From the cell containing the given text, extract its center point as (X, Y) coordinate. 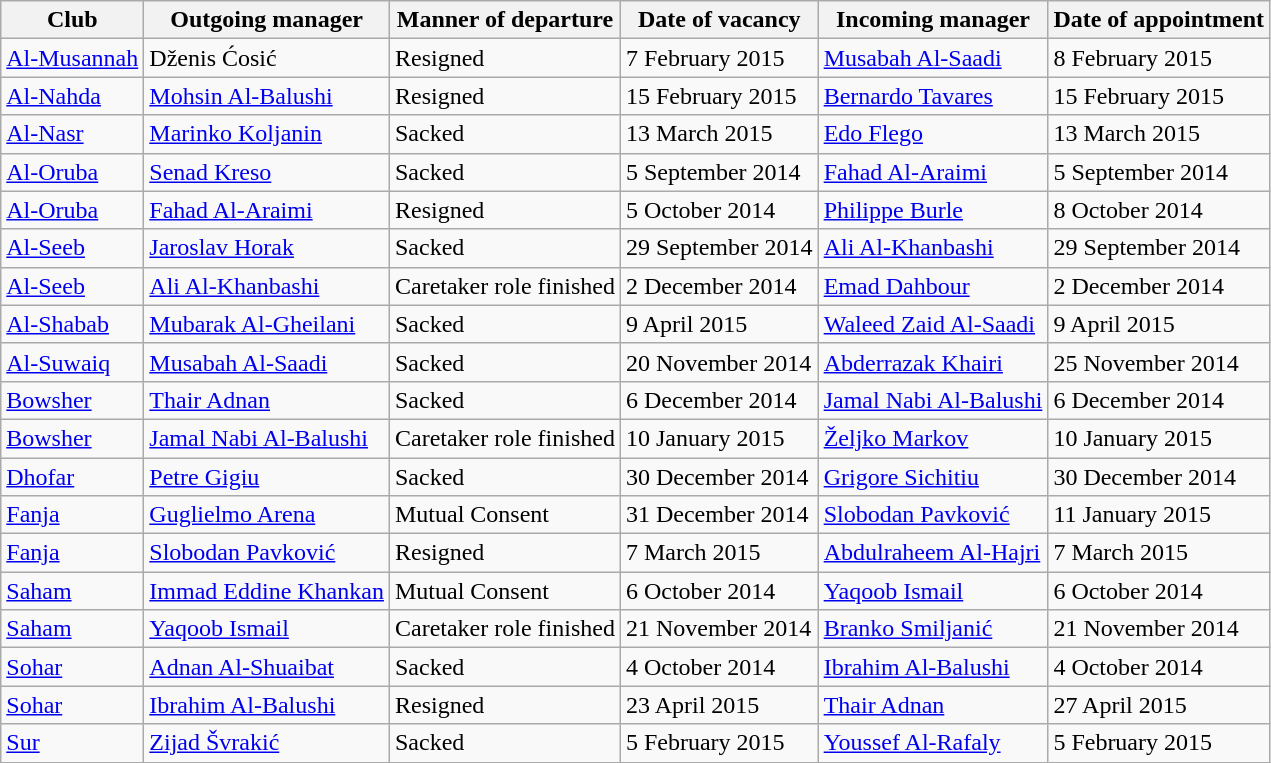
8 February 2015 (1159, 58)
Date of appointment (1159, 20)
25 November 2014 (1159, 362)
Dženis Ćosić (267, 58)
Al-Nasr (72, 134)
31 December 2014 (719, 515)
Petre Gigiu (267, 477)
20 November 2014 (719, 362)
Marinko Koljanin (267, 134)
Abdulraheem Al-Hajri (933, 553)
Edo Flego (933, 134)
Al-Suwaiq (72, 362)
Mubarak Al-Gheilani (267, 324)
Sur (72, 743)
Zijad Švrakić (267, 743)
Philippe Burle (933, 210)
8 October 2014 (1159, 210)
Incoming manager (933, 20)
Senad Kreso (267, 172)
Al-Nahda (72, 96)
Waleed Zaid Al-Saadi (933, 324)
Date of vacancy (719, 20)
Youssef Al-Rafaly (933, 743)
Abderrazak Khairi (933, 362)
Mohsin Al-Balushi (267, 96)
Jaroslav Horak (267, 248)
Dhofar (72, 477)
23 April 2015 (719, 705)
Immad Eddine Khankan (267, 591)
Grigore Sichitiu (933, 477)
Adnan Al-Shuaibat (267, 667)
Emad Dahbour (933, 286)
Manner of departure (504, 20)
7 February 2015 (719, 58)
Club (72, 20)
Branko Smiljanić (933, 629)
11 January 2015 (1159, 515)
Outgoing manager (267, 20)
Al-Shabab (72, 324)
5 October 2014 (719, 210)
27 April 2015 (1159, 705)
Bernardo Tavares (933, 96)
Guglielmo Arena (267, 515)
Željko Markov (933, 438)
Al-Musannah (72, 58)
